Identify which cell holds the provided text, then report its (X, Y) central coordinate. 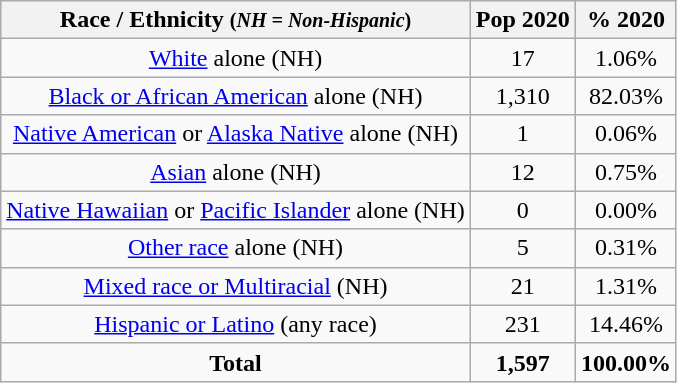
1.31% (626, 286)
0 (522, 210)
21 (522, 286)
Black or African American alone (NH) (236, 96)
12 (522, 172)
Asian alone (NH) (236, 172)
0.31% (626, 248)
1.06% (626, 58)
1,597 (522, 362)
14.46% (626, 324)
Total (236, 362)
1,310 (522, 96)
Mixed race or Multiracial (NH) (236, 286)
0.75% (626, 172)
Native American or Alaska Native alone (NH) (236, 134)
82.03% (626, 96)
Race / Ethnicity (NH = Non-Hispanic) (236, 20)
Hispanic or Latino (any race) (236, 324)
Other race alone (NH) (236, 248)
17 (522, 58)
0.00% (626, 210)
1 (522, 134)
231 (522, 324)
100.00% (626, 362)
% 2020 (626, 20)
Native Hawaiian or Pacific Islander alone (NH) (236, 210)
Pop 2020 (522, 20)
White alone (NH) (236, 58)
0.06% (626, 134)
5 (522, 248)
